Return (X, Y) of the center of cell containing provided text 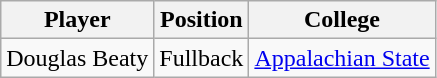
Douglas Beaty (78, 58)
Position (202, 20)
Fullback (202, 58)
College (342, 20)
Player (78, 20)
Appalachian State (342, 58)
